For the text-containing cell, return its midpoint in [X, Y] coordinate format. 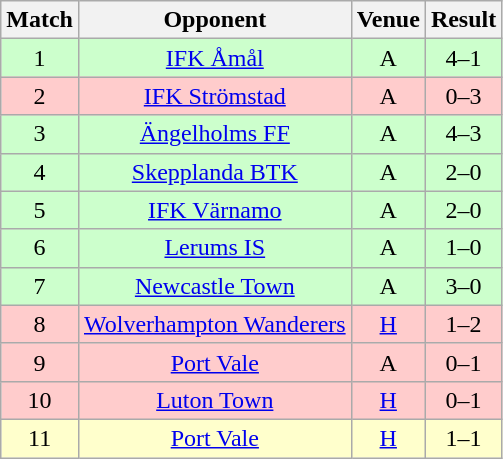
Skepplanda BTK [214, 172]
IFK Värnamo [214, 210]
Luton Town [214, 400]
10 [40, 400]
Opponent [214, 20]
Wolverhampton Wanderers [214, 324]
IFK Åmål [214, 58]
4–1 [463, 58]
Result [463, 20]
Ängelholms FF [214, 134]
5 [40, 210]
4–3 [463, 134]
1–1 [463, 438]
Match [40, 20]
4 [40, 172]
2 [40, 96]
Venue [388, 20]
7 [40, 286]
9 [40, 362]
IFK Strömstad [214, 96]
3 [40, 134]
1–0 [463, 248]
1–2 [463, 324]
3–0 [463, 286]
1 [40, 58]
6 [40, 248]
Lerums IS [214, 248]
11 [40, 438]
8 [40, 324]
Newcastle Town [214, 286]
0–3 [463, 96]
